Provide the (X, Y) coordinate of the cell's center where the given text is located.  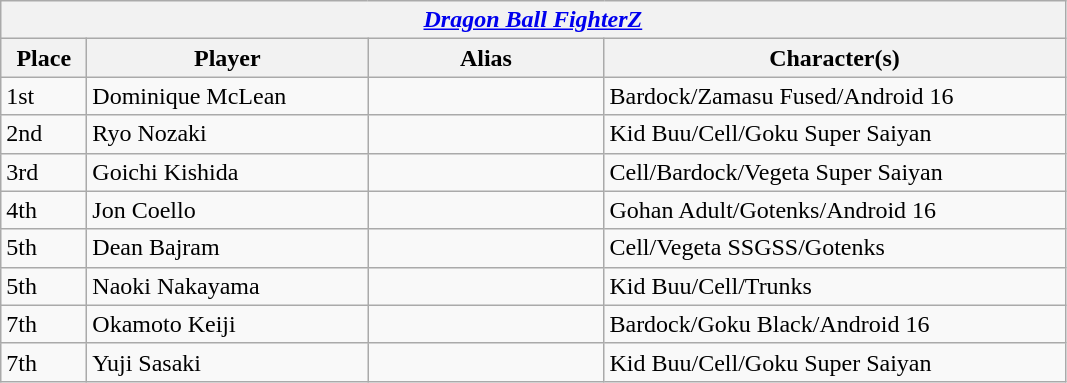
Jon Coello (228, 210)
3rd (44, 172)
Naoki Nakayama (228, 286)
Player (228, 58)
Yuji Sasaki (228, 362)
Character(s) (834, 58)
Dragon Ball FighterZ (533, 20)
Cell/Vegeta SSGSS/Gotenks (834, 248)
Kid Buu/Cell/Trunks (834, 286)
4th (44, 210)
Cell/Bardock/Vegeta Super Saiyan (834, 172)
Ryo Nozaki (228, 134)
Goichi Kishida (228, 172)
Okamoto Keiji (228, 324)
2nd (44, 134)
1st (44, 96)
Dominique McLean (228, 96)
Bardock/Zamasu Fused/Android 16 (834, 96)
Bardock/Goku Black/Android 16 (834, 324)
Gohan Adult/Gotenks/Android 16 (834, 210)
Dean Bajram (228, 248)
Place (44, 58)
Alias (486, 58)
